Scan for the cell matching the given text and deliver its (x, y) coordinate at center. 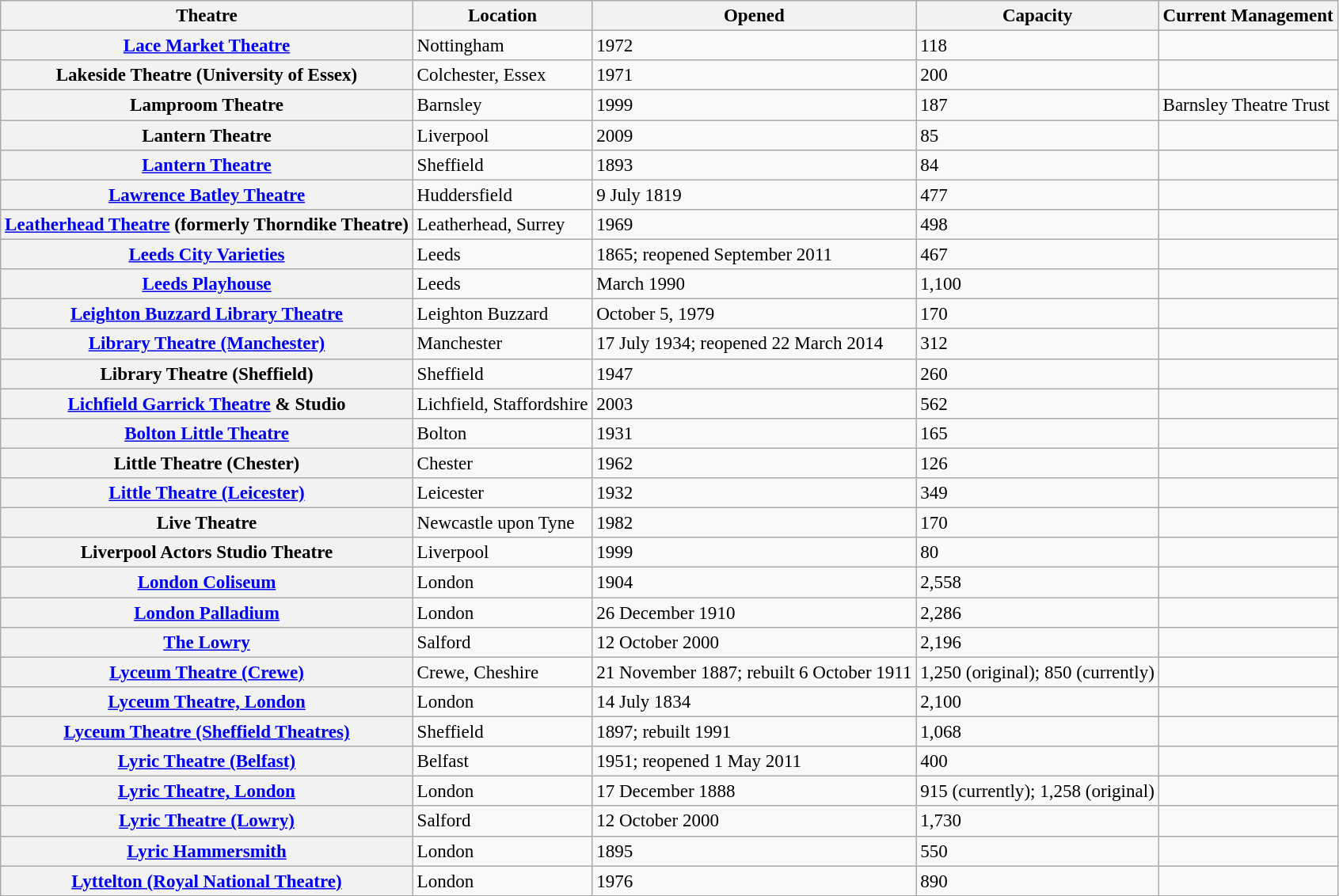
1982 (754, 523)
The Lowry (207, 643)
118 (1037, 46)
Crewe, Cheshire (502, 672)
1,250 (original); 850 (currently) (1037, 672)
562 (1037, 404)
915 (currently); 1,258 (original) (1037, 792)
Colchester, Essex (502, 75)
467 (1037, 255)
Lyric Theatre (Belfast) (207, 761)
Lyric Theatre, London (207, 792)
October 5, 1979 (754, 314)
Lyceum Theatre (Crewe) (207, 672)
Lyceum Theatre (Sheffield Theatres) (207, 732)
Newcastle upon Tyne (502, 523)
March 1990 (754, 284)
2,558 (1037, 583)
477 (1037, 195)
Lamproom Theatre (207, 105)
Library Theatre (Sheffield) (207, 374)
Lyric Theatre (Lowry) (207, 822)
Huddersfield (502, 195)
Leighton Buzzard (502, 314)
Little Theatre (Chester) (207, 463)
17 July 1934; reopened 22 March 2014 (754, 344)
126 (1037, 463)
Nottingham (502, 46)
1,068 (1037, 732)
2,196 (1037, 643)
1897; rebuilt 1991 (754, 732)
2,100 (1037, 702)
1971 (754, 75)
1893 (754, 165)
Theatre (207, 16)
Bolton Little Theatre (207, 434)
Live Theatre (207, 523)
84 (1037, 165)
2,286 (1037, 613)
Barnsley Theatre Trust (1248, 105)
890 (1037, 881)
260 (1037, 374)
14 July 1834 (754, 702)
1969 (754, 225)
2009 (754, 135)
1976 (754, 881)
165 (1037, 434)
Lichfield, Staffordshire (502, 404)
Opened (754, 16)
1895 (754, 851)
Leatherhead Theatre (formerly Thorndike Theatre) (207, 225)
1951; reopened 1 May 2011 (754, 761)
550 (1037, 851)
1865; reopened September 2011 (754, 255)
Capacity (1037, 16)
Lyric Hammersmith (207, 851)
Lyceum Theatre, London (207, 702)
Library Theatre (Manchester) (207, 344)
1972 (754, 46)
Leighton Buzzard Library Theatre (207, 314)
Lichfield Garrick Theatre & Studio (207, 404)
1931 (754, 434)
Leeds City Varieties (207, 255)
Little Theatre (Leicester) (207, 493)
Lawrence Batley Theatre (207, 195)
Lakeside Theatre (University of Essex) (207, 75)
1,730 (1037, 822)
Chester (502, 463)
Liverpool Actors Studio Theatre (207, 552)
187 (1037, 105)
Lyttelton (Royal National Theatre) (207, 881)
21 November 1887; rebuilt 6 October 1911 (754, 672)
Location (502, 16)
2003 (754, 404)
17 December 1888 (754, 792)
1904 (754, 583)
1962 (754, 463)
1,100 (1037, 284)
London Palladium (207, 613)
200 (1037, 75)
80 (1037, 552)
Current Management (1248, 16)
312 (1037, 344)
Bolton (502, 434)
Belfast (502, 761)
9 July 1819 (754, 195)
Lace Market Theatre (207, 46)
1947 (754, 374)
349 (1037, 493)
Leicester (502, 493)
26 December 1910 (754, 613)
400 (1037, 761)
498 (1037, 225)
1932 (754, 493)
Leeds Playhouse (207, 284)
London Coliseum (207, 583)
Barnsley (502, 105)
85 (1037, 135)
Leatherhead, Surrey (502, 225)
Manchester (502, 344)
